Locate the cell with the specified text and output its [X, Y] center coordinate. 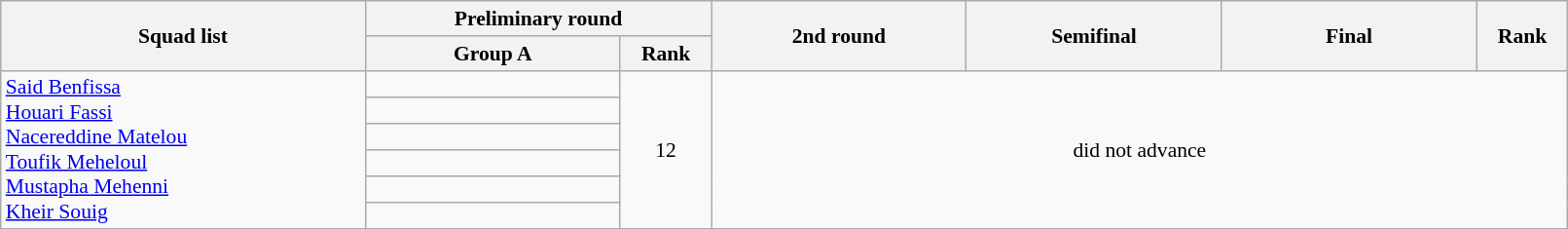
Squad list [183, 35]
Final [1349, 35]
did not advance [1140, 150]
12 [666, 150]
Said BenfissaHouari FassiNacereddine MatelouToufik MeheloulMustapha MehenniKheir Souig [183, 150]
2nd round [839, 35]
Group A [492, 54]
Semifinal [1094, 35]
Preliminary round [538, 19]
